Output the (X, Y) coordinate of the center of the cell containing the given text.  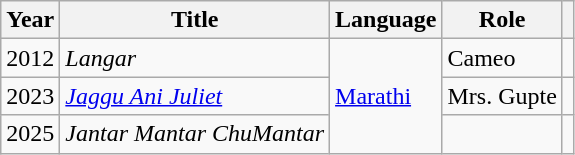
2025 (30, 134)
Year (30, 20)
2012 (30, 58)
Cameo (502, 58)
Jaggu Ani Juliet (195, 96)
Role (502, 20)
Marathi (386, 96)
2023 (30, 96)
Mrs. Gupte (502, 96)
Language (386, 20)
Langar (195, 58)
Jantar Mantar ChuMantar (195, 134)
Title (195, 20)
